Capture the cell that displays the provided text and extract its [x, y] central coordinate. 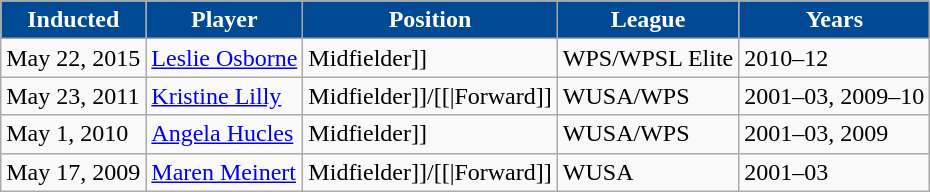
May 23, 2011 [74, 96]
May 1, 2010 [74, 134]
Kristine Lilly [224, 96]
Maren Meinert [224, 172]
WPS/WPSL Elite [648, 58]
Years [834, 20]
2001–03 [834, 172]
Leslie Osborne [224, 58]
Angela Hucles [224, 134]
2001–03, 2009 [834, 134]
Position [430, 20]
2010–12 [834, 58]
Player [224, 20]
2001–03, 2009–10 [834, 96]
Inducted [74, 20]
WUSA [648, 172]
May 22, 2015 [74, 58]
League [648, 20]
May 17, 2009 [74, 172]
